Output the [X, Y] coordinate of the center of the cell containing the given text.  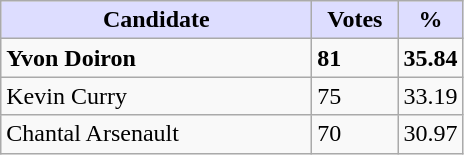
35.84 [430, 58]
Votes [355, 20]
Candidate [156, 20]
30.97 [430, 134]
Chantal Arsenault [156, 134]
75 [355, 96]
Yvon Doiron [156, 58]
70 [355, 134]
33.19 [430, 96]
Kevin Curry [156, 96]
% [430, 20]
81 [355, 58]
